Provide the (x, y) coordinate of the cell's center where the given text is located.  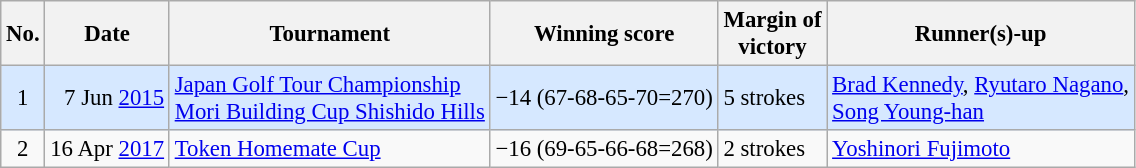
1 (23, 98)
Runner(s)-up (980, 34)
Margin ofvictory (772, 34)
7 Jun 2015 (107, 98)
Date (107, 34)
5 strokes (772, 98)
2 strokes (772, 149)
Brad Kennedy, Ryutaro Nagano, Song Young-han (980, 98)
2 (23, 149)
No. (23, 34)
Japan Golf Tour ChampionshipMori Building Cup Shishido Hills (330, 98)
Winning score (604, 34)
16 Apr 2017 (107, 149)
−14 (67-68-65-70=270) (604, 98)
Tournament (330, 34)
Yoshinori Fujimoto (980, 149)
Token Homemate Cup (330, 149)
−16 (69-65-66-68=268) (604, 149)
